Provide the (x, y) coordinate of the cell's center where the given text is located.  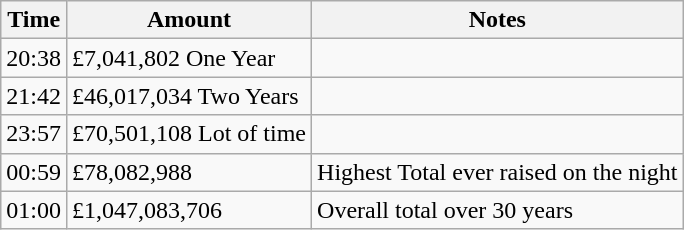
£46,017,034 Two Years (188, 96)
21:42 (34, 96)
23:57 (34, 134)
20:38 (34, 58)
Overall total over 30 years (498, 210)
Notes (498, 20)
£78,082,988 (188, 172)
£7,041,802 One Year (188, 58)
00:59 (34, 172)
£70,501,108 Lot of time (188, 134)
£1,047,083,706 (188, 210)
Highest Total ever raised on the night (498, 172)
Time (34, 20)
Amount (188, 20)
01:00 (34, 210)
